Extract the [X, Y] coordinate from the center of the cell holding the provided text.  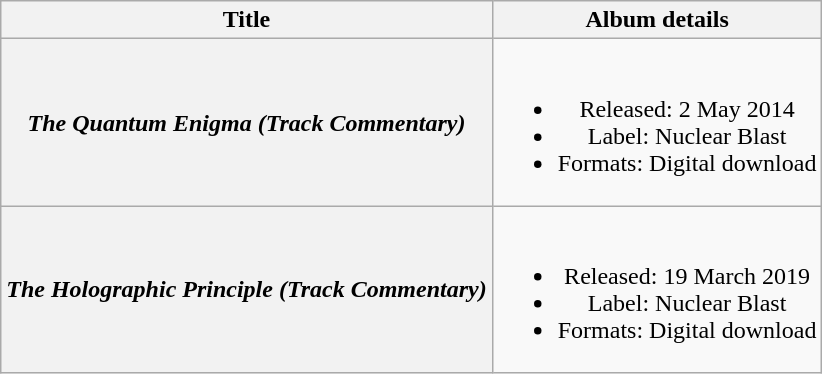
Released: 2 May 2014Label: Nuclear BlastFormats: Digital download [657, 122]
The Holographic Principle (Track Commentary) [246, 290]
Album details [657, 20]
Released: 19 March 2019Label: Nuclear BlastFormats: Digital download [657, 290]
The Quantum Enigma (Track Commentary) [246, 122]
Title [246, 20]
